Extract the [x, y] coordinate from the center of the cell holding the provided text.  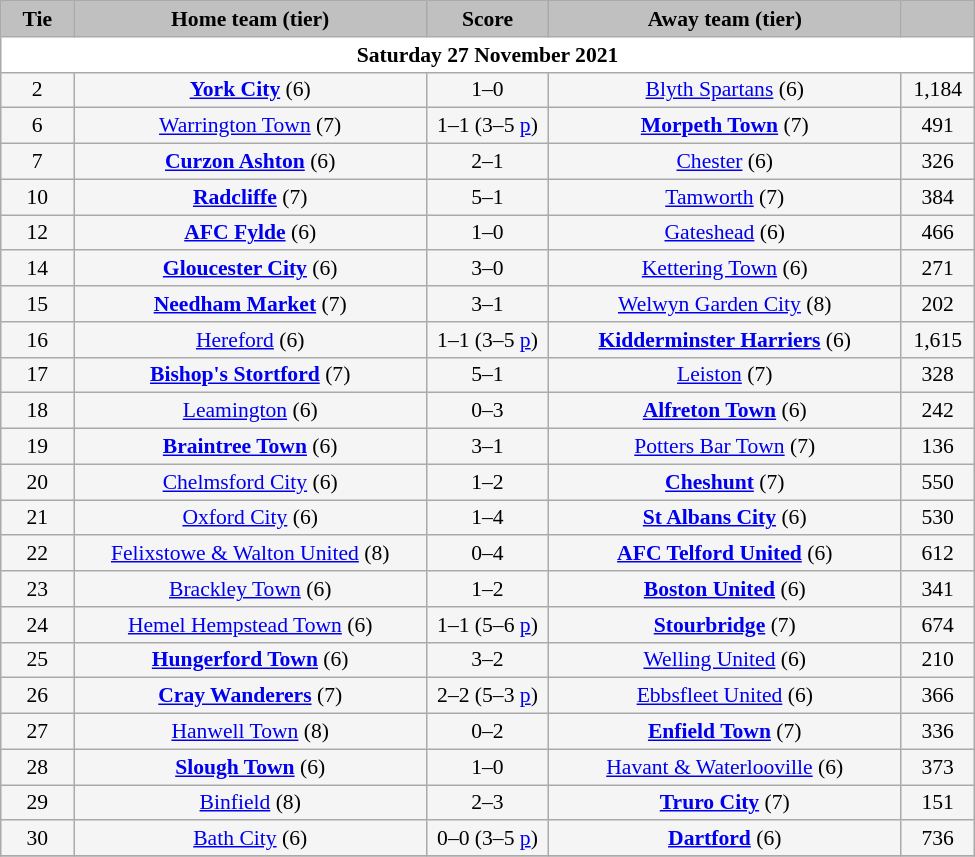
Stourbridge (7) [724, 625]
17 [38, 375]
Felixstowe & Walton United (8) [250, 554]
20 [38, 482]
736 [938, 839]
0–3 [488, 411]
384 [938, 197]
0–2 [488, 732]
202 [938, 304]
12 [38, 233]
Blyth Spartans (6) [724, 90]
Enfield Town (7) [724, 732]
Radcliffe (7) [250, 197]
26 [38, 696]
Tamworth (7) [724, 197]
326 [938, 162]
Oxford City (6) [250, 518]
Braintree Town (6) [250, 447]
Slough Town (6) [250, 767]
491 [938, 126]
674 [938, 625]
Away team (tier) [724, 19]
Warrington Town (7) [250, 126]
466 [938, 233]
210 [938, 660]
0–4 [488, 554]
York City (6) [250, 90]
Potters Bar Town (7) [724, 447]
1,615 [938, 340]
Morpeth Town (7) [724, 126]
28 [38, 767]
Chelmsford City (6) [250, 482]
2–3 [488, 803]
Needham Market (7) [250, 304]
Brackley Town (6) [250, 589]
Gloucester City (6) [250, 269]
30 [38, 839]
Home team (tier) [250, 19]
15 [38, 304]
Welling United (6) [724, 660]
151 [938, 803]
0–0 (3–5 p) [488, 839]
612 [938, 554]
336 [938, 732]
AFC Telford United (6) [724, 554]
10 [38, 197]
2 [38, 90]
3–2 [488, 660]
Welwyn Garden City (8) [724, 304]
AFC Fylde (6) [250, 233]
7 [38, 162]
242 [938, 411]
341 [938, 589]
Saturday 27 November 2021 [488, 55]
Bath City (6) [250, 839]
21 [38, 518]
Cheshunt (7) [724, 482]
Havant & Waterlooville (6) [724, 767]
366 [938, 696]
1–1 (5–6 p) [488, 625]
271 [938, 269]
Truro City (7) [724, 803]
550 [938, 482]
16 [38, 340]
Score [488, 19]
Tie [38, 19]
Gateshead (6) [724, 233]
St Albans City (6) [724, 518]
Hungerford Town (6) [250, 660]
22 [38, 554]
Leamington (6) [250, 411]
328 [938, 375]
Hanwell Town (8) [250, 732]
Kidderminster Harriers (6) [724, 340]
Cray Wanderers (7) [250, 696]
Leiston (7) [724, 375]
6 [38, 126]
1,184 [938, 90]
Boston United (6) [724, 589]
2–1 [488, 162]
3–0 [488, 269]
2–2 (5–3 p) [488, 696]
19 [38, 447]
Hemel Hempstead Town (6) [250, 625]
18 [38, 411]
Binfield (8) [250, 803]
Ebbsfleet United (6) [724, 696]
Dartford (6) [724, 839]
373 [938, 767]
Bishop's Stortford (7) [250, 375]
29 [38, 803]
1–4 [488, 518]
530 [938, 518]
Kettering Town (6) [724, 269]
14 [38, 269]
Hereford (6) [250, 340]
Curzon Ashton (6) [250, 162]
Chester (6) [724, 162]
25 [38, 660]
136 [938, 447]
Alfreton Town (6) [724, 411]
23 [38, 589]
24 [38, 625]
27 [38, 732]
